Extract the (x, y) coordinate from the center of the cell holding the provided text.  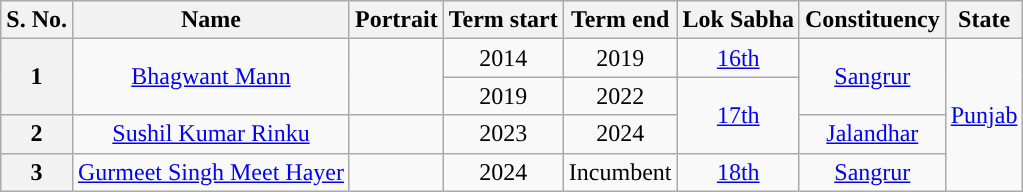
Lok Sabha (738, 20)
2014 (503, 58)
16th (738, 58)
17th (738, 115)
Portrait (396, 20)
Gurmeet Singh Meet Hayer (210, 172)
18th (738, 172)
1 (37, 77)
State (984, 20)
Incumbent (620, 172)
2 (37, 134)
S. No. (37, 20)
Term end (620, 20)
2022 (620, 96)
Constituency (872, 20)
Sushil Kumar Rinku (210, 134)
2023 (503, 134)
Jalandhar (872, 134)
3 (37, 172)
Name (210, 20)
Bhagwant Mann (210, 77)
Term start (503, 20)
Punjab (984, 115)
